Search for the cell housing the specified text and yield its [x, y] center coordinate. 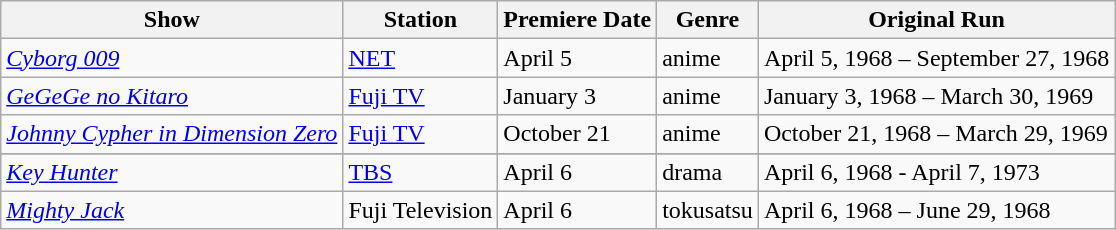
TBS [420, 172]
April 5 [578, 58]
Mighty Jack [172, 210]
January 3 [578, 96]
Cyborg 009 [172, 58]
Johnny Cypher in Dimension Zero [172, 134]
January 3, 1968 – March 30, 1969 [936, 96]
tokusatsu [708, 210]
Show [172, 20]
Original Run [936, 20]
Key Hunter [172, 172]
Station [420, 20]
NET [420, 58]
Fuji Television [420, 210]
April 6, 1968 - April 7, 1973 [936, 172]
April 5, 1968 – September 27, 1968 [936, 58]
April 6, 1968 – June 29, 1968 [936, 210]
drama [708, 172]
Genre [708, 20]
October 21, 1968 – March 29, 1969 [936, 134]
Premiere Date [578, 20]
October 21 [578, 134]
GeGeGe no Kitaro [172, 96]
